From the cell containing the given text, extract its center point as [x, y] coordinate. 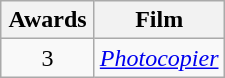
3 [48, 58]
Awards [48, 20]
Photocopier [159, 58]
Film [159, 20]
